Locate the cell with the specified text and output its (X, Y) center coordinate. 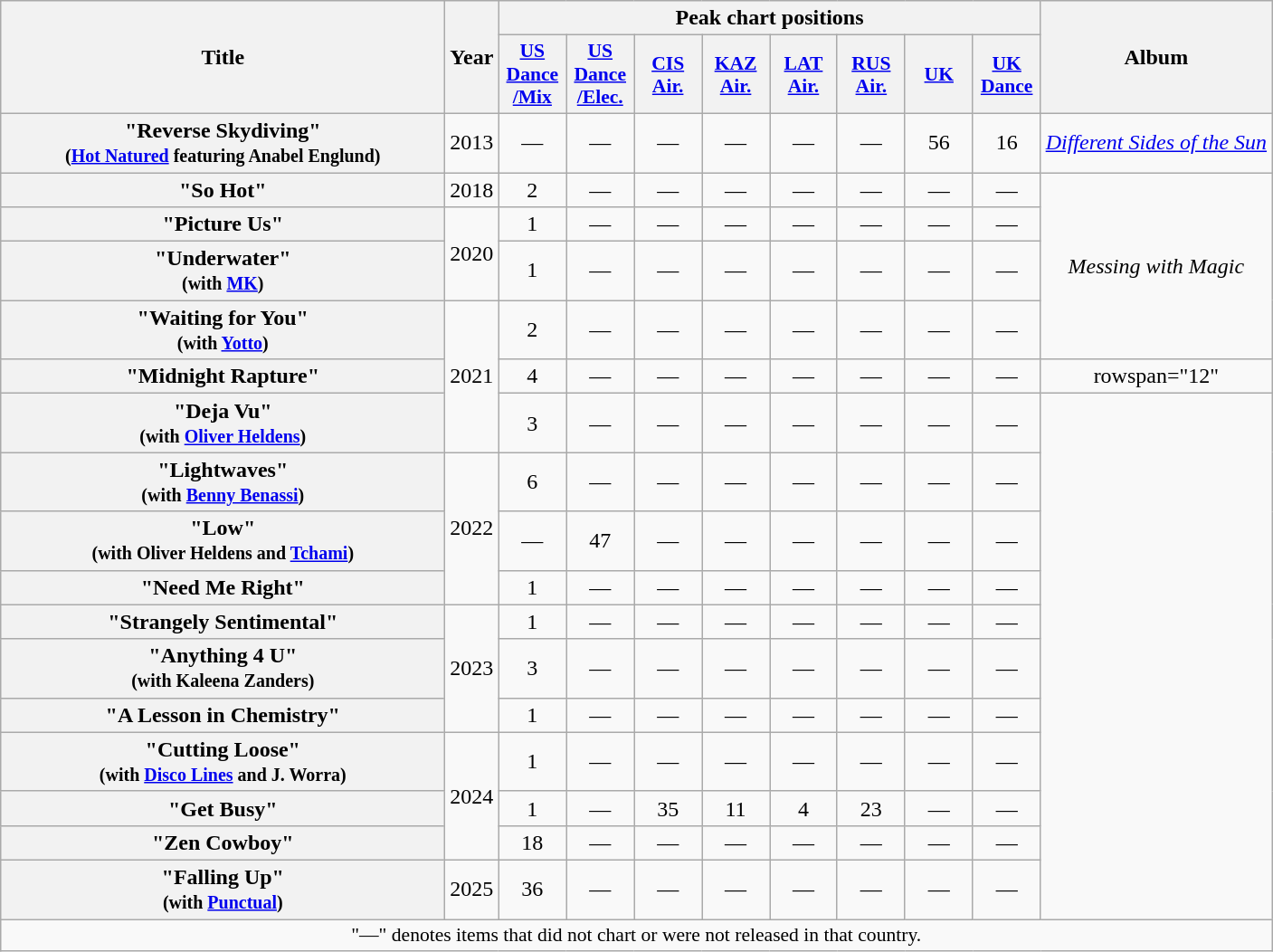
"Lightwaves"(with Benny Benassi) (223, 481)
35 (668, 808)
47 (601, 541)
CISAir. (668, 74)
"Need Me Right" (223, 587)
18 (532, 843)
2022 (472, 528)
2018 (472, 189)
KAZAir. (736, 74)
23 (870, 808)
"Cutting Loose"(with Disco Lines and J. Worra) (223, 762)
2024 (472, 796)
Album (1156, 58)
"Underwater"(with MK) (223, 271)
"Anything 4 U"(with Kaleena Zanders) (223, 668)
LATAir. (803, 74)
"Picture Us" (223, 224)
Different Sides of the Sun (1156, 143)
"Zen Cowboy" (223, 843)
36 (532, 889)
UKDance (1006, 74)
"Get Busy" (223, 808)
Peak chart positions (769, 18)
Title (223, 58)
2025 (472, 889)
2020 (472, 253)
UK (939, 74)
6 (532, 481)
Messing with Magic (1156, 265)
USDance/Elec. (601, 74)
"Low"(with Oliver Heldens and Tchami) (223, 541)
"Strangely Sentimental" (223, 622)
Year (472, 58)
USDance/Mix (532, 74)
rowspan="12" (1156, 376)
"Reverse Skydiving"(Hot Natured featuring Anabel Englund) (223, 143)
2021 (472, 376)
"Waiting for You"(with Yotto) (223, 329)
11 (736, 808)
"Deja Vu"(with Oliver Heldens) (223, 424)
2023 (472, 668)
56 (939, 143)
"Falling Up"(with Punctual) (223, 889)
"So Hot" (223, 189)
RUSAir. (870, 74)
"—" denotes items that did not chart or were not released in that country. (637, 936)
"A Lesson in Chemistry" (223, 715)
16 (1006, 143)
2013 (472, 143)
"Midnight Rapture" (223, 376)
